Pinpoint the cell where the given text exists, returning its [x, y] midpoint coordinate. 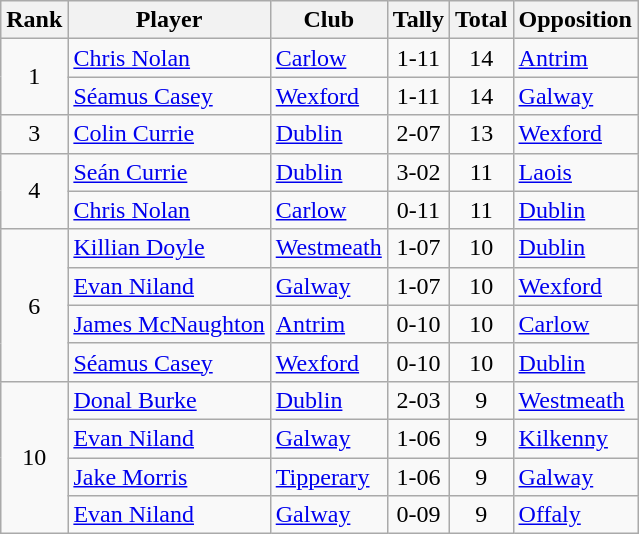
13 [482, 134]
Offaly [575, 515]
2-07 [418, 134]
Laois [575, 172]
Tipperary [328, 477]
0-11 [418, 210]
3-02 [418, 172]
Kilkenny [575, 438]
4 [34, 191]
James McNaughton [169, 324]
Rank [34, 20]
Player [169, 20]
2-03 [418, 400]
Total [482, 20]
6 [34, 305]
Tally [418, 20]
1 [34, 77]
Killian Doyle [169, 248]
Colin Currie [169, 134]
3 [34, 134]
Jake Morris [169, 477]
Club [328, 20]
Donal Burke [169, 400]
0-09 [418, 515]
Opposition [575, 20]
Seán Currie [169, 172]
